Search for the cell housing the specified text and yield its [X, Y] center coordinate. 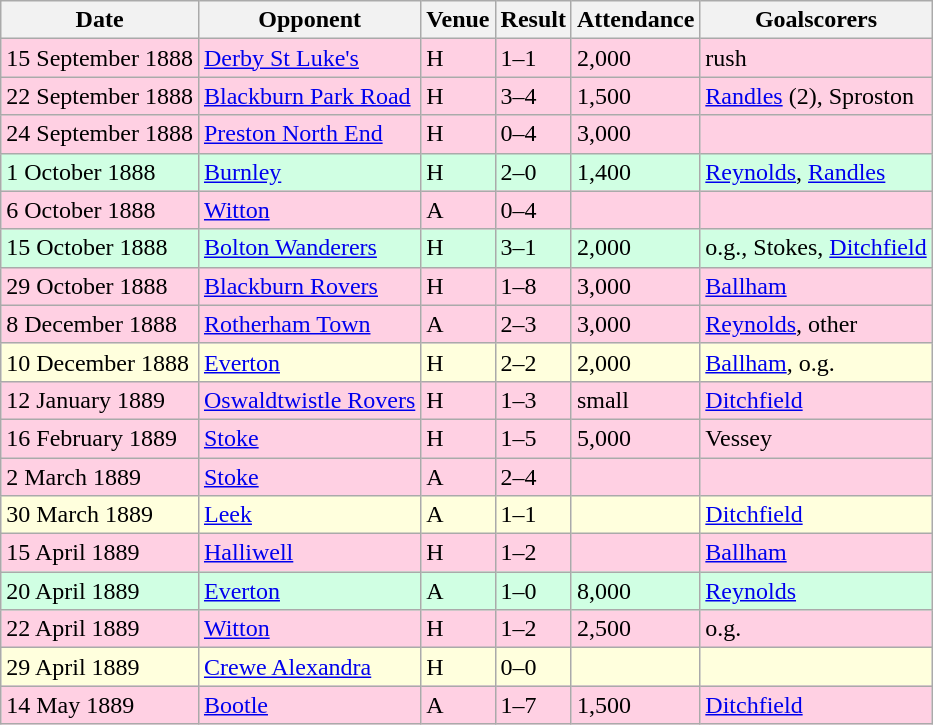
3–1 [533, 248]
8,000 [635, 591]
1–0 [533, 591]
1–8 [533, 286]
1,400 [635, 172]
Ballham, o.g. [816, 362]
1–5 [533, 438]
Goalscorers [816, 20]
Blackburn Rovers [309, 286]
Preston North End [309, 134]
22 April 1889 [100, 629]
Reynolds, Randles [816, 172]
5,000 [635, 438]
Result [533, 20]
Halliwell [309, 553]
15 April 1889 [100, 553]
Oswaldtwistle Rovers [309, 400]
Date [100, 20]
2–0 [533, 172]
Reynolds, other [816, 324]
Crewe Alexandra [309, 667]
6 October 1888 [100, 210]
1–7 [533, 705]
Attendance [635, 20]
o.g., Stokes, Ditchfield [816, 248]
2–4 [533, 477]
small [635, 400]
2,500 [635, 629]
2–2 [533, 362]
Burnley [309, 172]
rush [816, 58]
24 September 1888 [100, 134]
8 December 1888 [100, 324]
Reynolds [816, 591]
29 October 1888 [100, 286]
1–3 [533, 400]
Randles (2), Sproston [816, 96]
2 March 1889 [100, 477]
Rotherham Town [309, 324]
14 May 1889 [100, 705]
Leek [309, 515]
0–0 [533, 667]
Venue [458, 20]
Vessey [816, 438]
Bolton Wanderers [309, 248]
3–4 [533, 96]
Blackburn Park Road [309, 96]
12 January 1889 [100, 400]
16 February 1889 [100, 438]
15 October 1888 [100, 248]
29 April 1889 [100, 667]
15 September 1888 [100, 58]
2–3 [533, 324]
1 October 1888 [100, 172]
Opponent [309, 20]
o.g. [816, 629]
20 April 1889 [100, 591]
30 March 1889 [100, 515]
Bootle [309, 705]
10 December 1888 [100, 362]
22 September 1888 [100, 96]
Derby St Luke's [309, 58]
